Pinpoint the cell where the given text exists, returning its [x, y] midpoint coordinate. 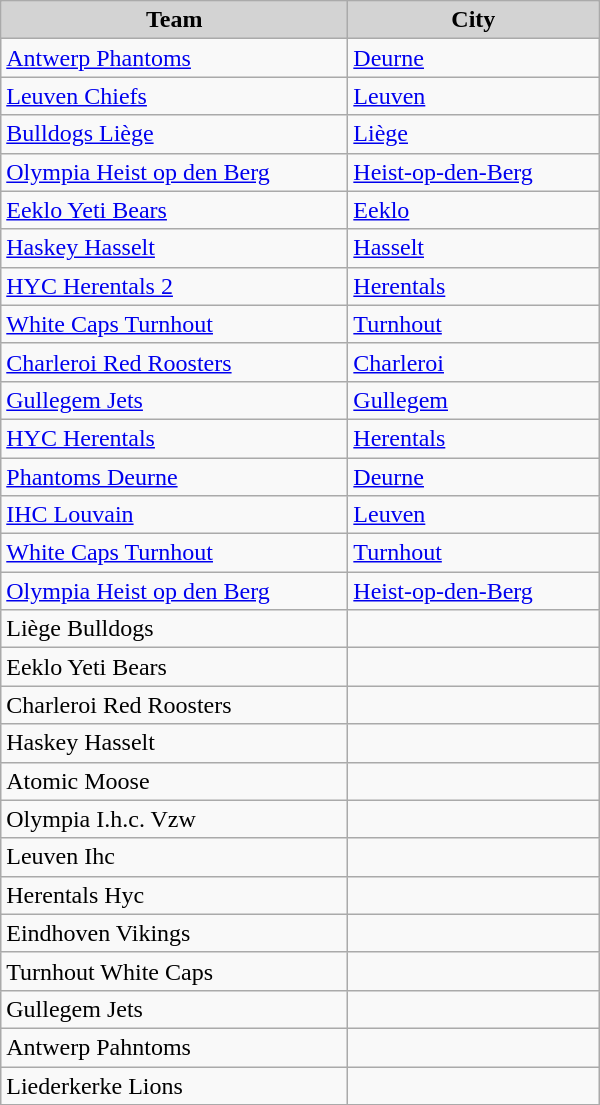
City [474, 20]
Charleroi [474, 362]
Turnhout White Caps [174, 971]
Hasselt [474, 248]
Eindhoven Vikings [174, 933]
Bulldogs Liège [174, 134]
Eeklo [474, 210]
Antwerp Pahntoms [174, 1047]
IHC Louvain [174, 515]
Phantoms Deurne [174, 477]
Antwerp Phantoms [174, 58]
Liège [474, 134]
Leuven Ihc [174, 857]
Liederkerke Lions [174, 1085]
HYC Herentals [174, 438]
Gullegem [474, 400]
Liège Bulldogs [174, 629]
Leuven Chiefs [174, 96]
Herentals Hyc [174, 895]
Atomic Moose [174, 781]
HYC Herentals 2 [174, 286]
Olympia I.h.c. Vzw [174, 819]
Team [174, 20]
